Capture the cell that displays the provided text and extract its (X, Y) central coordinate. 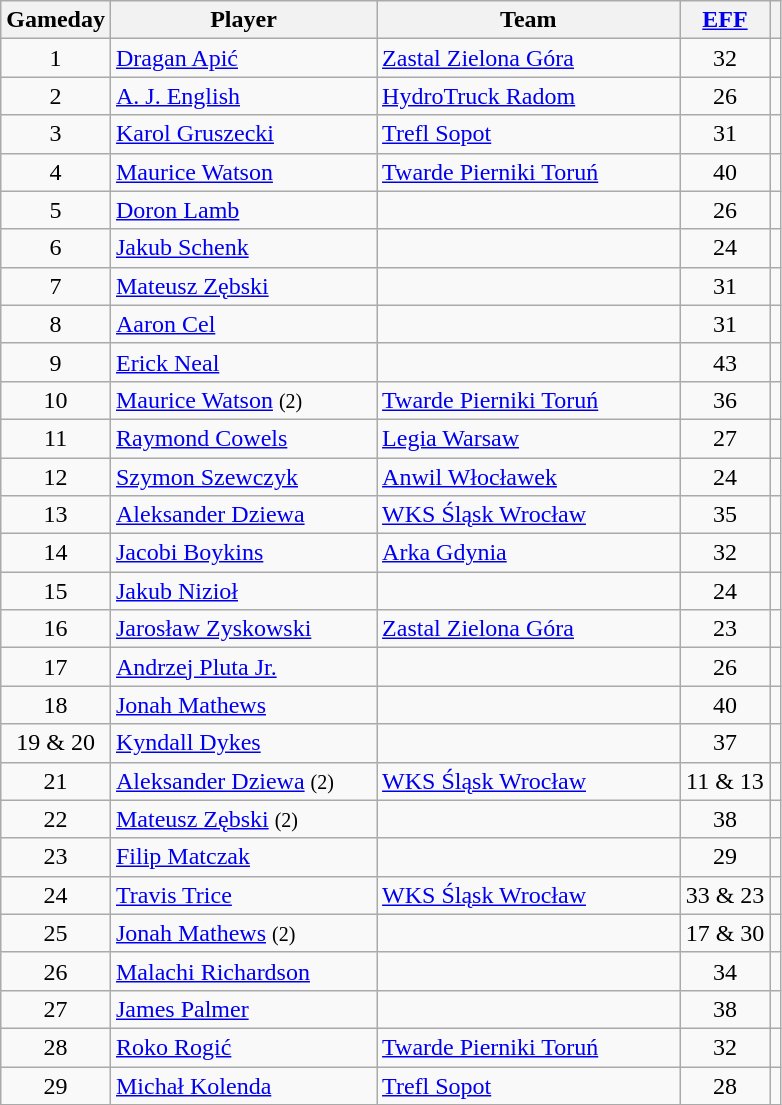
17 & 30 (725, 933)
Aleksander Dziewa (2) (243, 781)
Jakub Nizioł (243, 591)
Szymon Szewczyk (243, 477)
15 (56, 591)
Filip Matczak (243, 857)
Jonah Mathews (243, 705)
36 (725, 400)
Maurice Watson (2) (243, 400)
4 (56, 172)
2 (56, 96)
Aleksander Dziewa (243, 515)
Jonah Mathews (2) (243, 933)
22 (56, 819)
12 (56, 477)
Doron Lamb (243, 210)
8 (56, 324)
9 (56, 362)
Michał Kolenda (243, 1085)
1 (56, 58)
14 (56, 553)
11 & 13 (725, 781)
7 (56, 286)
Team (529, 20)
Jarosław Zyskowski (243, 629)
Raymond Cowels (243, 438)
43 (725, 362)
Jacobi Boykins (243, 553)
Maurice Watson (243, 172)
Travis Trice (243, 895)
EFF (725, 20)
25 (56, 933)
10 (56, 400)
5 (56, 210)
19 & 20 (56, 743)
Player (243, 20)
Malachi Richardson (243, 971)
13 (56, 515)
3 (56, 134)
Mateusz Zębski (2) (243, 819)
21 (56, 781)
Mateusz Zębski (243, 286)
Anwil Włocławek (529, 477)
6 (56, 248)
Kyndall Dykes (243, 743)
Karol Gruszecki (243, 134)
Arka Gdynia (529, 553)
HydroTruck Radom (529, 96)
33 & 23 (725, 895)
Roko Rogić (243, 1047)
Aaron Cel (243, 324)
Gameday (56, 20)
35 (725, 515)
11 (56, 438)
Dragan Apić (243, 58)
Andrzej Pluta Jr. (243, 667)
17 (56, 667)
Erick Neal (243, 362)
A. J. English (243, 96)
Legia Warsaw (529, 438)
37 (725, 743)
18 (56, 705)
16 (56, 629)
Jakub Schenk (243, 248)
34 (725, 971)
James Palmer (243, 1009)
